Capture the cell that displays the provided text and extract its [x, y] central coordinate. 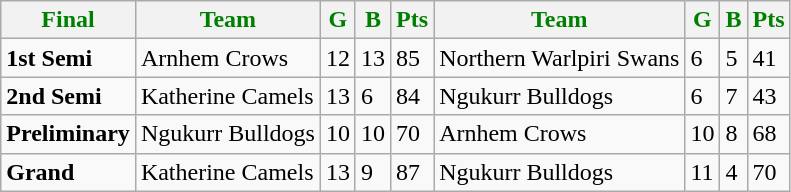
Grand [68, 172]
7 [734, 96]
85 [412, 58]
43 [768, 96]
8 [734, 134]
12 [338, 58]
41 [768, 58]
Preliminary [68, 134]
11 [702, 172]
4 [734, 172]
Final [68, 20]
5 [734, 58]
Northern Warlpiri Swans [560, 58]
68 [768, 134]
2nd Semi [68, 96]
1st Semi [68, 58]
87 [412, 172]
84 [412, 96]
9 [372, 172]
